Search for the cell housing the specified text and yield its [X, Y] center coordinate. 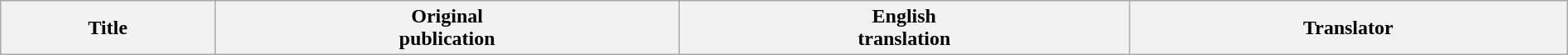
Translator [1348, 28]
Originalpublication [447, 28]
Title [108, 28]
Englishtranslation [904, 28]
